Return the [x, y] coordinate for the center point of the cell that contains the specified text.  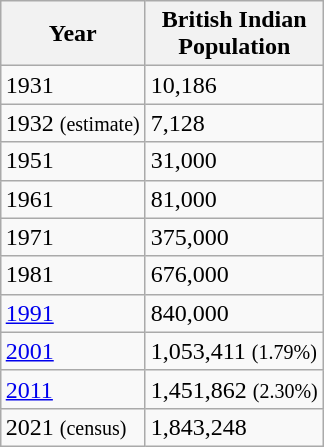
Year [72, 34]
2011 [72, 389]
1991 [72, 313]
2021 (census) [72, 427]
81,000 [234, 199]
840,000 [234, 313]
31,000 [234, 161]
1951 [72, 161]
1932 (estimate) [72, 123]
7,128 [234, 123]
1,451,862 (2.30%) [234, 389]
British IndianPopulation [234, 34]
1971 [72, 237]
1981 [72, 275]
676,000 [234, 275]
10,186 [234, 85]
1,053,411 (1.79%) [234, 351]
1931 [72, 85]
1961 [72, 199]
375,000 [234, 237]
2001 [72, 351]
1,843,248 [234, 427]
